Determine the (X, Y) coordinate at the center of the cell enclosing the given text.  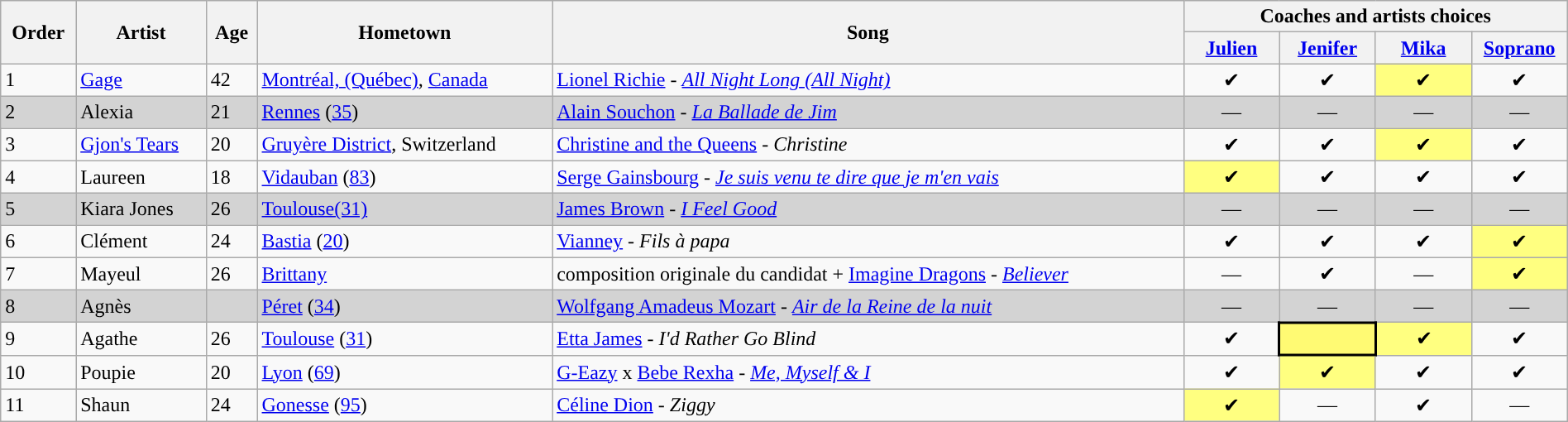
10 (38, 372)
Brittany (405, 274)
Vidauban (83) (405, 177)
Shaun (141, 405)
Rennes (35) (405, 112)
Mayeul (141, 274)
Gjon's Tears (141, 144)
Péret (34) (405, 306)
Lyon (69) (405, 372)
2 (38, 112)
James Brown - I Feel Good (868, 209)
Toulouse(31) (405, 209)
G-Eazy x Bebe Rexha - Me, Myself & I (868, 372)
composition originale du candidat + Imagine Dragons - Believer (868, 274)
Jenifer (1327, 48)
Hometown (405, 32)
Bastia (20) (405, 242)
Agnès (141, 306)
21 (232, 112)
8 (38, 306)
Clément (141, 242)
Poupie (141, 372)
18 (232, 177)
Gage (141, 80)
Gruyère District, Switzerland (405, 144)
Toulouse (31) (405, 339)
Lionel Richie - All Night Long (All Night) (868, 80)
Alain Souchon - La Ballade de Jim (868, 112)
11 (38, 405)
Kiara Jones (141, 209)
Soprano (1519, 48)
Julien (1231, 48)
3 (38, 144)
Order (38, 32)
7 (38, 274)
5 (38, 209)
Alexia (141, 112)
1 (38, 80)
Wolfgang Amadeus Mozart - Air de la Reine de la nuit (868, 306)
Agathe (141, 339)
Gonesse (95) (405, 405)
Montréal, (Québec), Canada (405, 80)
4 (38, 177)
Vianney - Fils à papa (868, 242)
Christine and the Queens - Christine (868, 144)
Serge Gainsbourg - Je suis venu te dire que je m'en vais (868, 177)
Mika (1423, 48)
Céline Dion - Ziggy (868, 405)
Coaches and artists choices (1375, 17)
Artist (141, 32)
Etta James - I'd Rather Go Blind (868, 339)
6 (38, 242)
42 (232, 80)
Age (232, 32)
Laureen (141, 177)
9 (38, 339)
Song (868, 32)
